Locate the cell with the specified text and output its [X, Y] center coordinate. 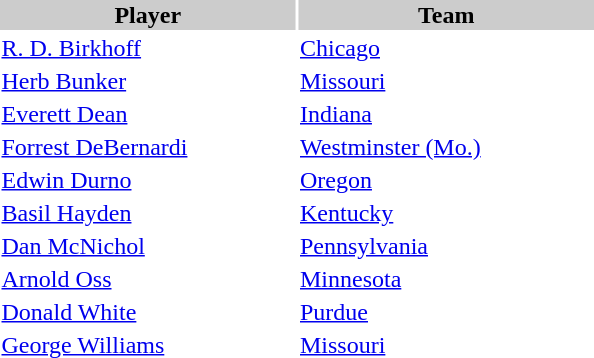
R. D. Birkhoff [148, 48]
Westminster (Mo.) [446, 147]
Kentucky [446, 213]
Team [446, 15]
Purdue [446, 312]
Everett Dean [148, 114]
Basil Hayden [148, 213]
Minnesota [446, 279]
Chicago [446, 48]
Oregon [446, 180]
Indiana [446, 114]
Dan McNichol [148, 246]
Missouri [446, 81]
Pennsylvania [446, 246]
Forrest DeBernardi [148, 147]
Herb Bunker [148, 81]
Edwin Durno [148, 180]
Arnold Oss [148, 279]
Player [148, 15]
Donald White [148, 312]
